From the cell containing the given text, extract its center point as (X, Y) coordinate. 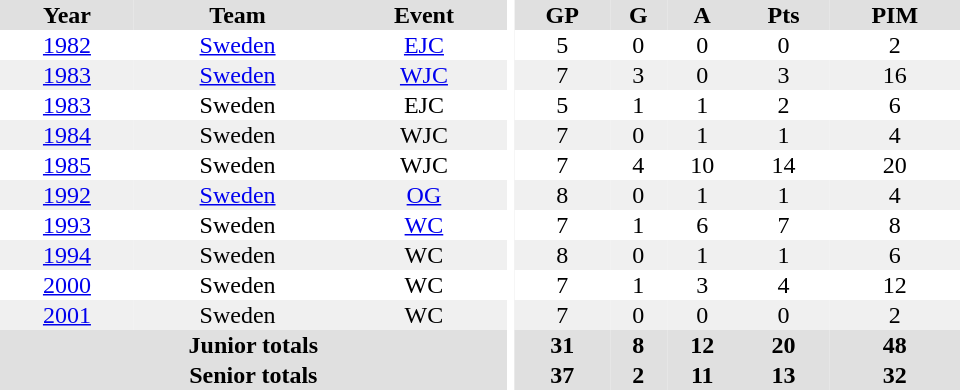
OG (424, 195)
G (638, 15)
1985 (67, 165)
1993 (67, 225)
1982 (67, 45)
PIM (895, 15)
1992 (67, 195)
Junior totals (254, 345)
Year (67, 15)
Senior totals (254, 375)
Event (424, 15)
37 (562, 375)
2000 (67, 285)
16 (895, 75)
GP (562, 15)
14 (784, 165)
10 (702, 165)
48 (895, 345)
A (702, 15)
32 (895, 375)
1994 (67, 255)
1984 (67, 135)
11 (702, 375)
13 (784, 375)
31 (562, 345)
2001 (67, 315)
Team (238, 15)
Pts (784, 15)
